Pinpoint the cell where the given text exists, returning its [X, Y] midpoint coordinate. 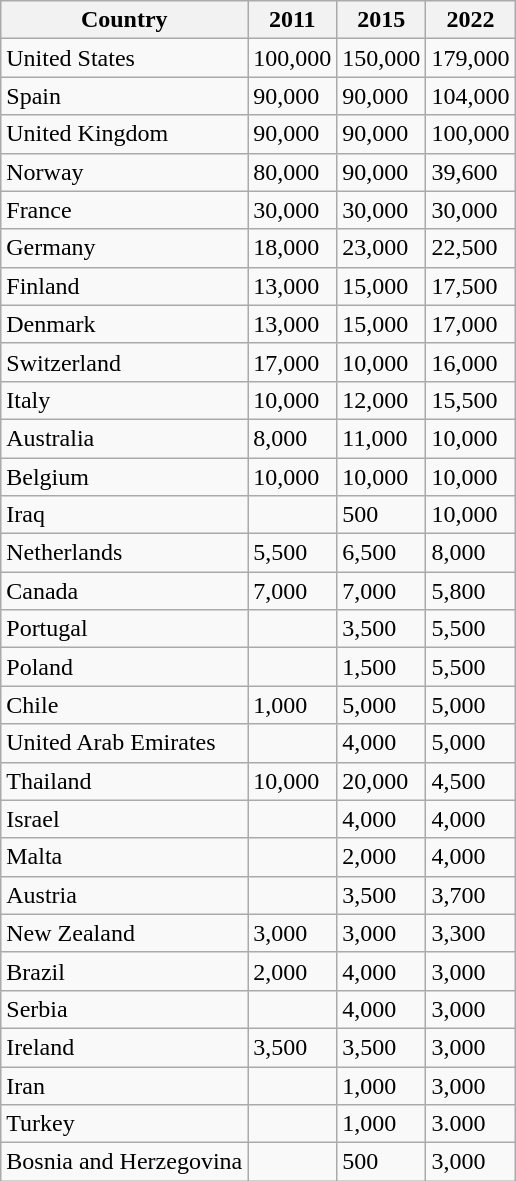
2011 [292, 20]
80,000 [292, 172]
17,500 [470, 286]
150,000 [382, 58]
15,500 [470, 400]
Belgium [124, 477]
Country [124, 20]
Turkey [124, 1124]
Ireland [124, 1047]
20,000 [382, 781]
3.000 [470, 1124]
39,600 [470, 172]
11,000 [382, 438]
Serbia [124, 1009]
Switzerland [124, 362]
3,700 [470, 895]
Bosnia and Herzegovina [124, 1162]
United States [124, 58]
4,500 [470, 781]
Chile [124, 705]
Finland [124, 286]
Italy [124, 400]
Iraq [124, 515]
Australia [124, 438]
Canada [124, 591]
Portugal [124, 629]
France [124, 210]
Netherlands [124, 553]
New Zealand [124, 933]
179,000 [470, 58]
22,500 [470, 248]
Malta [124, 857]
Norway [124, 172]
18,000 [292, 248]
Poland [124, 667]
12,000 [382, 400]
6,500 [382, 553]
5,800 [470, 591]
16,000 [470, 362]
Denmark [124, 324]
Brazil [124, 971]
Thailand [124, 781]
Austria [124, 895]
2022 [470, 20]
3,300 [470, 933]
23,000 [382, 248]
2015 [382, 20]
1,500 [382, 667]
Germany [124, 248]
104,000 [470, 96]
Spain [124, 96]
United Kingdom [124, 134]
Iran [124, 1085]
United Arab Emirates [124, 743]
Israel [124, 819]
